Scan for the cell matching the given text and deliver its (X, Y) coordinate at center. 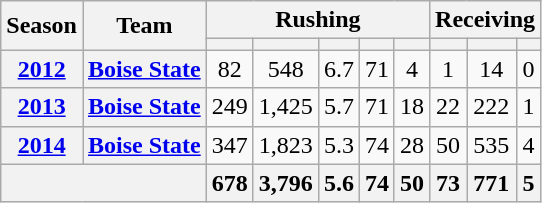
Receiving (486, 20)
82 (230, 69)
Season (42, 26)
2013 (42, 107)
5.3 (338, 145)
5.7 (338, 107)
2014 (42, 145)
28 (412, 145)
3,796 (286, 183)
6.7 (338, 69)
2012 (42, 69)
22 (448, 107)
347 (230, 145)
Team (144, 26)
5.6 (338, 183)
535 (492, 145)
1,425 (286, 107)
1,823 (286, 145)
771 (492, 183)
5 (528, 183)
73 (448, 183)
548 (286, 69)
222 (492, 107)
249 (230, 107)
678 (230, 183)
14 (492, 69)
0 (528, 69)
18 (412, 107)
Rushing (318, 20)
